Provide the [X, Y] coordinate of the cell's center where the given text is located.  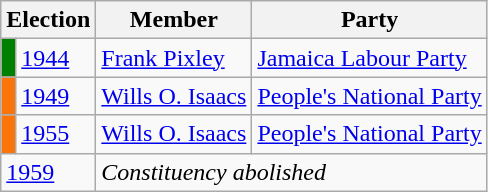
Party [370, 20]
Frank Pixley [174, 58]
Member [174, 20]
Jamaica Labour Party [370, 58]
1949 [56, 96]
1944 [56, 58]
Election [48, 20]
1955 [56, 134]
1959 [48, 172]
Constituency abolished [292, 172]
